Pinpoint the cell where the given text exists, returning its (x, y) midpoint coordinate. 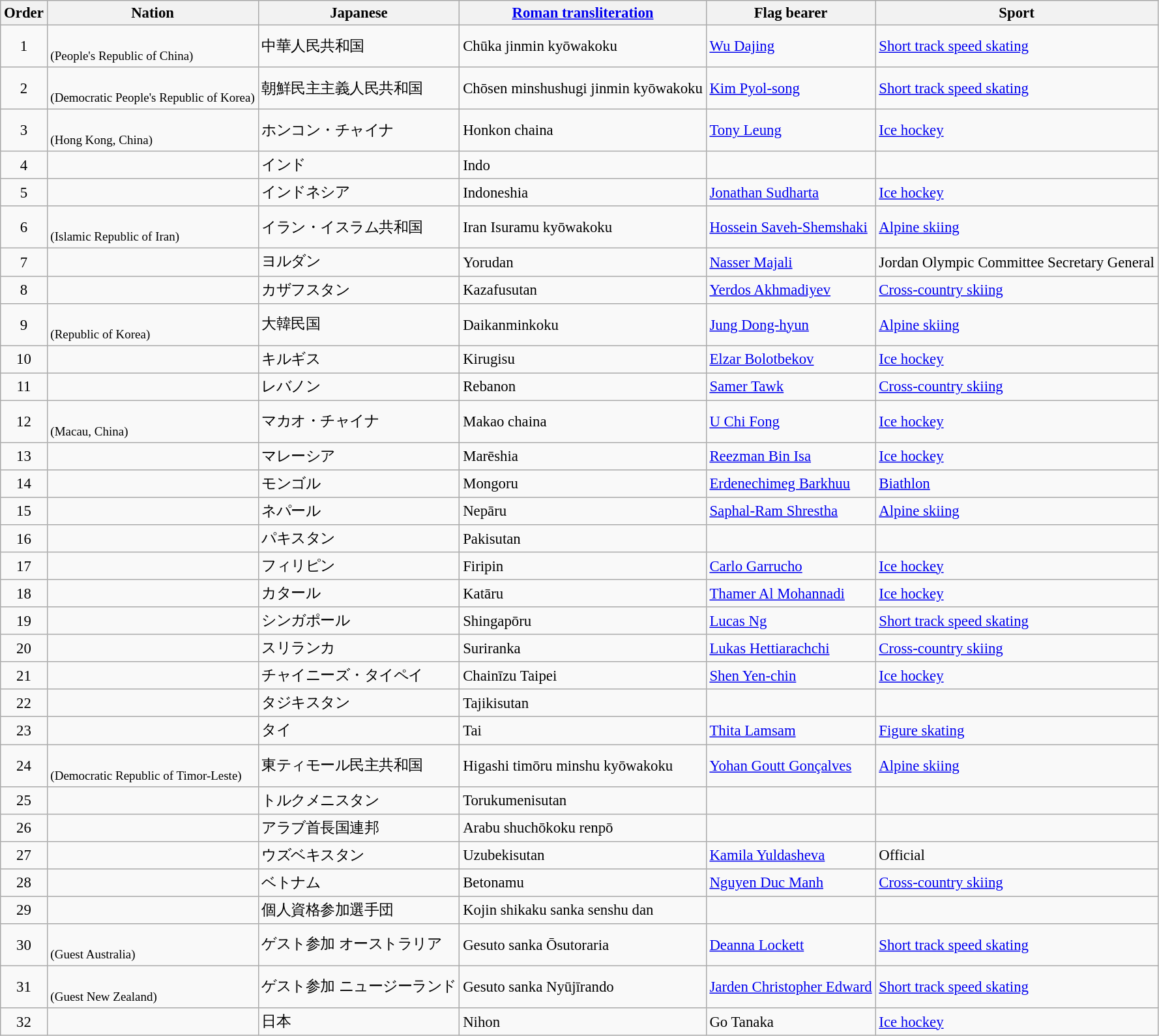
マカオ・チャイナ (359, 421)
Thamer Al Mohannadi (791, 593)
Lukas Hettiarachchi (791, 648)
U Chi Fong (791, 421)
ネパール (359, 511)
Sport (1017, 13)
Tony Leung (791, 130)
4 (23, 165)
キルギス (359, 359)
Makao chaina (583, 421)
13 (23, 456)
Marēshia (583, 456)
Biathlon (1017, 484)
11 (23, 387)
Yorudan (583, 262)
Official (1017, 855)
Suriranka (583, 648)
ゲスト参加 オーストラリア (359, 945)
中華人民共和国 (359, 47)
27 (23, 855)
Nasser Majali (791, 262)
アラブ首長国連邦 (359, 827)
Hossein Saveh-Shemshaki (791, 227)
Betonamu (583, 883)
Daikanminkoku (583, 325)
7 (23, 262)
Deanna Lockett (791, 945)
カザフスタン (359, 289)
(Islamic Republic of Iran) (153, 227)
ホンコン・チャイナ (359, 130)
(Democratic Republic of Timor-Leste) (153, 765)
ベトナム (359, 883)
マレーシア (359, 456)
(Democratic People's Republic of Korea) (153, 89)
Shen Yen-chin (791, 675)
ウズベキスタン (359, 855)
Yerdos Akhmadiyev (791, 289)
15 (23, 511)
Tai (583, 731)
Japanese (359, 13)
25 (23, 800)
31 (23, 987)
Chainīzu Taipei (583, 675)
16 (23, 539)
Firipin (583, 566)
Chūka jinmin kyōwakoku (583, 47)
24 (23, 765)
Gesuto sanka Ōsutoraria (583, 945)
Katāru (583, 593)
Reezman Bin Isa (791, 456)
Tajikisutan (583, 703)
Order (23, 13)
パキスタン (359, 539)
ヨルダン (359, 262)
12 (23, 421)
イラン・イスラム共和国 (359, 227)
2 (23, 89)
29 (23, 910)
日本 (359, 1022)
Jarden Christopher Edward (791, 987)
インド (359, 165)
朝鮮民主主義人民共和国 (359, 89)
Erdenechimeg Barkhuu (791, 484)
14 (23, 484)
スリランカ (359, 648)
Thita Lamsam (791, 731)
東ティモール民主共和国 (359, 765)
20 (23, 648)
シンガポール (359, 621)
26 (23, 827)
Kojin shikaku sanka senshu dan (583, 910)
Carlo Garrucho (791, 566)
30 (23, 945)
9 (23, 325)
Arabu shuchōkoku renpō (583, 827)
Kirugisu (583, 359)
Go Tanaka (791, 1022)
フィリピン (359, 566)
Elzar Bolotbekov (791, 359)
Nguyen Duc Manh (791, 883)
10 (23, 359)
18 (23, 593)
(Guest Australia) (153, 945)
Kamila Yuldasheva (791, 855)
Figure skating (1017, 731)
タイ (359, 731)
Honkon chaina (583, 130)
モンゴル (359, 484)
カタール (359, 593)
Jonathan Sudharta (791, 192)
Iran Isuramu kyōwakoku (583, 227)
大韓民国 (359, 325)
1 (23, 47)
Roman transliteration (583, 13)
5 (23, 192)
(Hong Kong, China) (153, 130)
23 (23, 731)
タジキスタン (359, 703)
(Republic of Korea) (153, 325)
28 (23, 883)
Nihon (583, 1022)
Saphal-Ram Shrestha (791, 511)
Kazafusutan (583, 289)
Uzubekisutan (583, 855)
Nation (153, 13)
Shingapōru (583, 621)
8 (23, 289)
Yohan Goutt Gonçalves (791, 765)
Pakisutan (583, 539)
Mongoru (583, 484)
Samer Tawk (791, 387)
Rebanon (583, 387)
インドネシア (359, 192)
個人資格参加選手団 (359, 910)
21 (23, 675)
17 (23, 566)
19 (23, 621)
Chōsen minshushugi jinmin kyōwakoku (583, 89)
6 (23, 227)
トルクメニスタン (359, 800)
Kim Pyol-song (791, 89)
Flag bearer (791, 13)
(Macau, China) (153, 421)
ゲスト参加 ニュージーランド (359, 987)
Jordan Olympic Committee Secretary General (1017, 262)
Higashi timōru minshu kyōwakoku (583, 765)
(Guest New Zealand) (153, 987)
Lucas Ng (791, 621)
Gesuto sanka Nyūjīrando (583, 987)
チャイニーズ・タイペイ (359, 675)
22 (23, 703)
Indoneshia (583, 192)
(People's Republic of China) (153, 47)
Jung Dong-hyun (791, 325)
Wu Dajing (791, 47)
Indo (583, 165)
Nepāru (583, 511)
32 (23, 1022)
レバノン (359, 387)
3 (23, 130)
Torukumenisutan (583, 800)
